Detect which cell encompasses the target text, then output its (x, y) center coordinate. 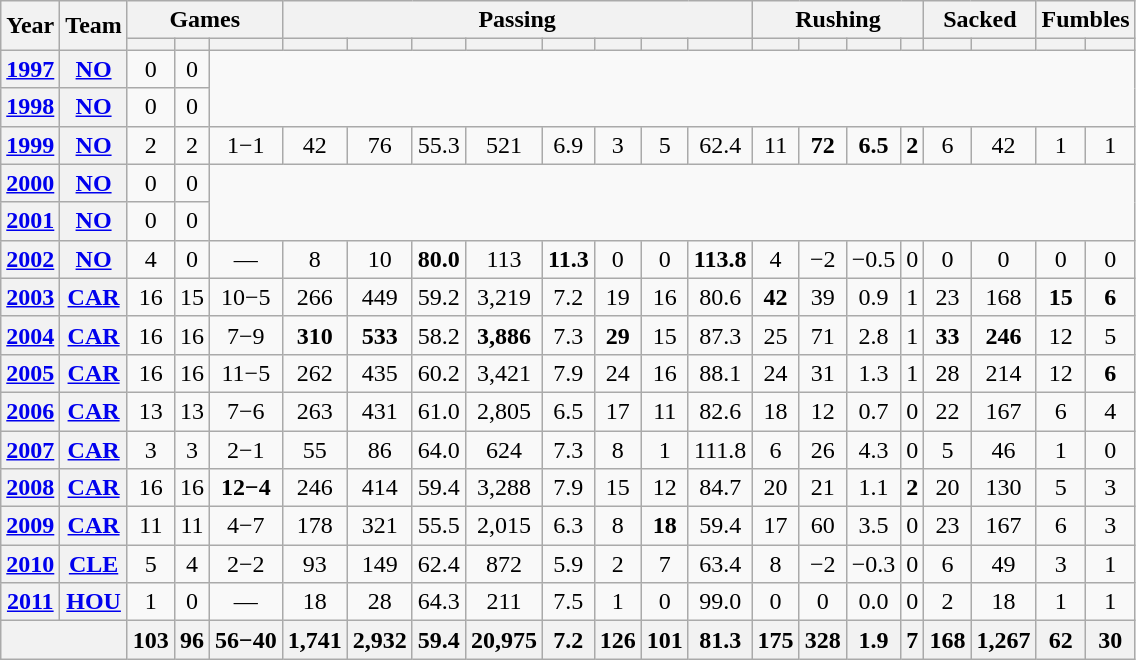
2,932 (380, 640)
449 (380, 297)
−0.3 (874, 564)
3,421 (504, 373)
1999 (30, 145)
4−7 (246, 526)
2001 (30, 221)
2,015 (504, 526)
61.0 (438, 411)
Fumbles (1086, 20)
CLE (94, 564)
266 (314, 297)
71 (822, 335)
1.1 (874, 488)
56−40 (246, 640)
3,288 (504, 488)
58.2 (438, 335)
93 (314, 564)
262 (314, 373)
2010 (30, 564)
59.2 (438, 297)
87.3 (720, 335)
22 (948, 411)
2002 (30, 259)
7.5 (568, 602)
126 (618, 640)
Team (94, 26)
7−9 (246, 335)
6.3 (568, 526)
2007 (30, 449)
2005 (30, 373)
99.0 (720, 602)
414 (380, 488)
2004 (30, 335)
175 (776, 640)
20,975 (504, 640)
1,267 (1004, 640)
431 (380, 411)
1−1 (246, 145)
2011 (30, 602)
Sacked (980, 20)
2006 (30, 411)
113.8 (720, 259)
263 (314, 411)
31 (822, 373)
86 (380, 449)
Rushing (838, 20)
2009 (30, 526)
321 (380, 526)
63.4 (720, 564)
521 (504, 145)
10 (380, 259)
49 (1004, 564)
1997 (30, 69)
60.2 (438, 373)
328 (822, 640)
HOU (94, 602)
103 (150, 640)
64.3 (438, 602)
76 (380, 145)
55.3 (438, 145)
113 (504, 259)
211 (504, 602)
130 (1004, 488)
1,741 (314, 640)
178 (314, 526)
33 (948, 335)
533 (380, 335)
82.6 (720, 411)
2.8 (874, 335)
21 (822, 488)
1998 (30, 107)
Passing (517, 20)
11.3 (568, 259)
2−1 (246, 449)
0.9 (874, 297)
96 (192, 640)
1.9 (874, 640)
−0.5 (874, 259)
62 (1061, 640)
0.0 (874, 602)
435 (380, 373)
88.1 (720, 373)
72 (822, 145)
6.9 (568, 145)
19 (618, 297)
872 (504, 564)
39 (822, 297)
80.0 (438, 259)
2,805 (504, 411)
624 (504, 449)
11−5 (246, 373)
7−6 (246, 411)
25 (776, 335)
310 (314, 335)
29 (618, 335)
2000 (30, 183)
55 (314, 449)
64.0 (438, 449)
3,886 (504, 335)
84.7 (720, 488)
2−2 (246, 564)
149 (380, 564)
2008 (30, 488)
10−5 (246, 297)
1.3 (874, 373)
30 (1111, 640)
60 (822, 526)
80.6 (720, 297)
214 (1004, 373)
3,219 (504, 297)
Games (204, 20)
0.7 (874, 411)
55.5 (438, 526)
81.3 (720, 640)
101 (664, 640)
Year (30, 26)
46 (1004, 449)
2003 (30, 297)
3.5 (874, 526)
26 (822, 449)
111.8 (720, 449)
12−4 (246, 488)
5.9 (568, 564)
4.3 (874, 449)
